Provide the [X, Y] coordinate of the cell's center where the given text is located.  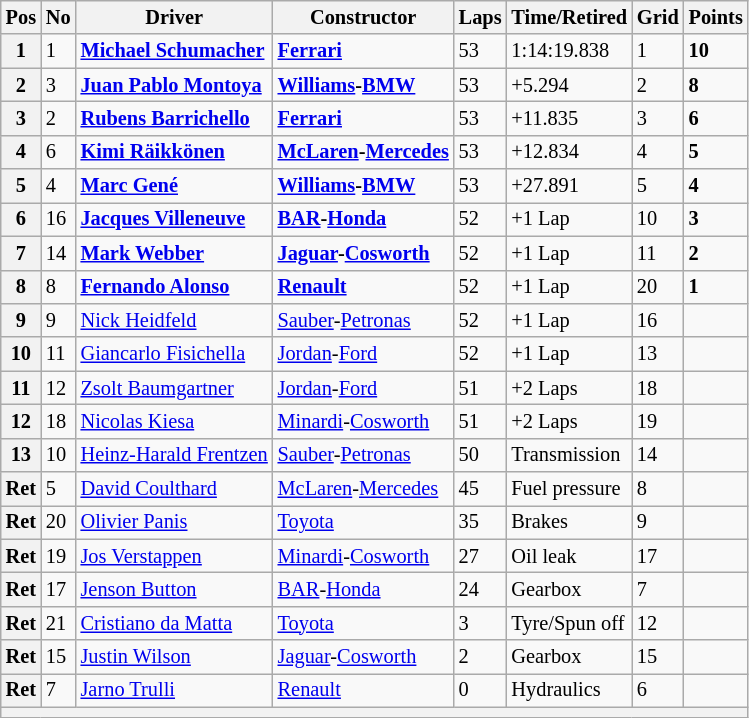
Brakes [569, 522]
0 [480, 690]
Pos [21, 17]
45 [480, 489]
+12.834 [569, 152]
Transmission [569, 455]
Oil leak [569, 556]
Constructor [364, 17]
50 [480, 455]
Heinz-Harald Frentzen [174, 455]
Time/Retired [569, 17]
Olivier Panis [174, 522]
Zsolt Baumgartner [174, 388]
Juan Pablo Montoya [174, 85]
Rubens Barrichello [174, 118]
Jacques Villeneuve [174, 219]
Fuel pressure [569, 489]
+27.891 [569, 186]
Nick Heidfeld [174, 320]
Jarno Trulli [174, 690]
+11.835 [569, 118]
Grid [658, 17]
35 [480, 522]
Mark Webber [174, 253]
David Coulthard [174, 489]
Cristiano da Matta [174, 623]
Tyre/Spun off [569, 623]
Laps [480, 17]
Fernando Alonso [174, 287]
Hydraulics [569, 690]
27 [480, 556]
No [58, 17]
Points [716, 17]
Michael Schumacher [174, 51]
1:14:19.838 [569, 51]
Marc Gené [174, 186]
Driver [174, 17]
24 [480, 589]
Justin Wilson [174, 657]
Jenson Button [174, 589]
Kimi Räikkönen [174, 152]
Nicolas Kiesa [174, 421]
21 [58, 623]
Jos Verstappen [174, 556]
Giancarlo Fisichella [174, 354]
+5.294 [569, 85]
